Output the (x, y) coordinate of the center of the cell containing the given text.  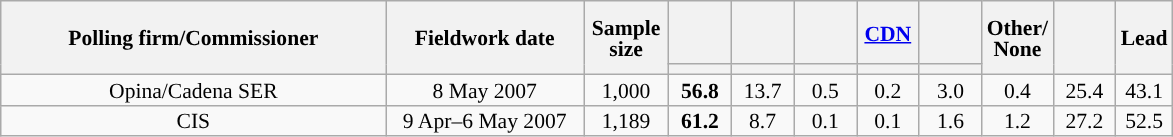
9 Apr–6 May 2007 (485, 120)
43.1 (1144, 90)
CIS (194, 120)
0.2 (888, 90)
CDN (888, 32)
61.2 (700, 120)
56.8 (700, 90)
1,000 (626, 90)
25.4 (1084, 90)
27.2 (1084, 120)
1,189 (626, 120)
Sample size (626, 38)
1.6 (950, 120)
52.5 (1144, 120)
Opina/Cadena SER (194, 90)
8 May 2007 (485, 90)
0.4 (1018, 90)
1.2 (1018, 120)
0.5 (826, 90)
13.7 (762, 90)
Fieldwork date (485, 38)
Polling firm/Commissioner (194, 38)
Lead (1144, 38)
Other/None (1018, 38)
3.0 (950, 90)
8.7 (762, 120)
